From the cell containing the given text, extract its center point as [x, y] coordinate. 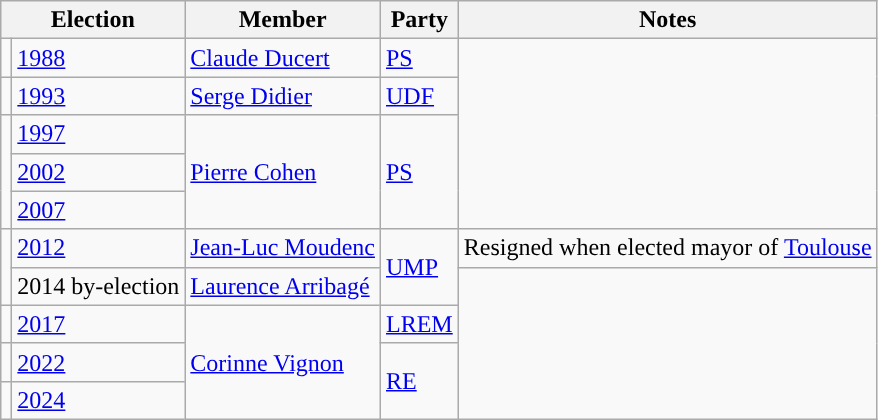
1988 [98, 58]
2024 [98, 400]
2014 by-election [98, 286]
Pierre Cohen [283, 172]
Corinne Vignon [283, 362]
Resigned when elected mayor of Toulouse [668, 248]
2002 [98, 172]
Notes [668, 20]
1993 [98, 96]
2022 [98, 362]
Claude Ducert [283, 58]
RE [419, 381]
Member [283, 20]
2017 [98, 324]
1997 [98, 134]
LREM [419, 324]
Party [419, 20]
UDF [419, 96]
Election [93, 20]
Serge Didier [283, 96]
2012 [98, 248]
UMP [419, 267]
2007 [98, 210]
Laurence Arribagé [283, 286]
Jean-Luc Moudenc [283, 248]
